Find where the given text appears and provide that cell's center as (x, y) coordinate. 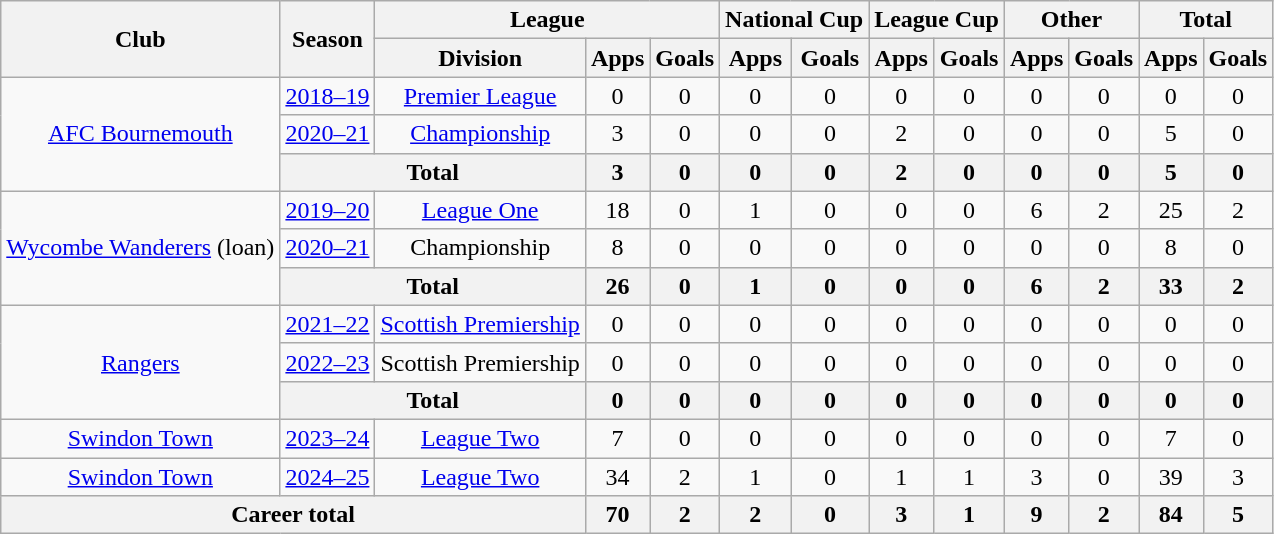
League Cup (937, 20)
Season (328, 39)
39 (1171, 477)
Premier League (480, 96)
2021–22 (328, 324)
70 (617, 515)
2018–19 (328, 96)
26 (617, 286)
Other (1071, 20)
84 (1171, 515)
25 (1171, 210)
League One (480, 210)
2024–25 (328, 477)
Wycombe Wanderers (loan) (140, 248)
18 (617, 210)
National Cup (794, 20)
Career total (294, 515)
9 (1036, 515)
League (548, 20)
2023–24 (328, 438)
34 (617, 477)
AFC Bournemouth (140, 134)
Club (140, 39)
Division (480, 58)
2022–23 (328, 362)
2019–20 (328, 210)
Rangers (140, 362)
33 (1171, 286)
